Capture the cell that displays the provided text and extract its [X, Y] central coordinate. 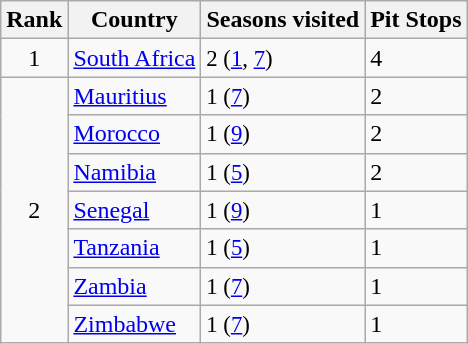
Seasons visited [283, 20]
Zimbabwe [134, 324]
4 [416, 58]
Mauritius [134, 96]
Namibia [134, 172]
Country [134, 20]
Zambia [134, 286]
Tanzania [134, 248]
Senegal [134, 210]
Rank [34, 20]
2 (1, 7) [283, 58]
South Africa [134, 58]
Pit Stops [416, 20]
Morocco [134, 134]
